Find where the given text appears and provide that cell's center as (X, Y) coordinate. 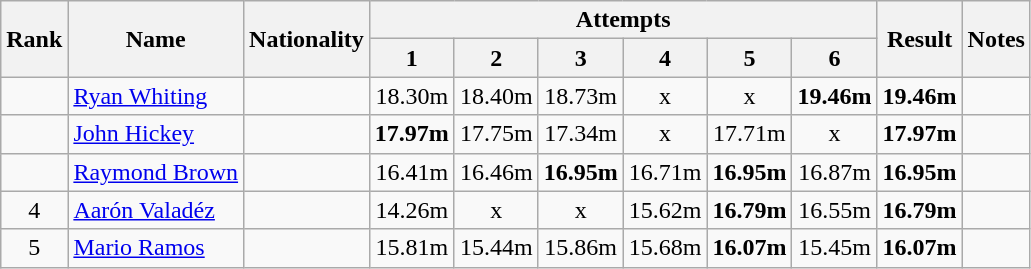
Aarón Valadéz (156, 210)
Nationality (307, 39)
John Hickey (156, 134)
1 (412, 58)
16.71m (665, 172)
17.34m (580, 134)
17.75m (496, 134)
15.44m (496, 248)
Notes (996, 39)
18.40m (496, 96)
16.87m (834, 172)
Result (920, 39)
3 (580, 58)
2 (496, 58)
18.30m (412, 96)
16.46m (496, 172)
15.81m (412, 248)
17.71m (750, 134)
16.41m (412, 172)
14.26m (412, 210)
15.86m (580, 248)
15.45m (834, 248)
18.73m (580, 96)
6 (834, 58)
15.62m (665, 210)
Rank (34, 39)
Name (156, 39)
Ryan Whiting (156, 96)
15.68m (665, 248)
Mario Ramos (156, 248)
16.55m (834, 210)
Attempts (623, 20)
Raymond Brown (156, 172)
